Pinpoint the cell where the given text exists, returning its (X, Y) midpoint coordinate. 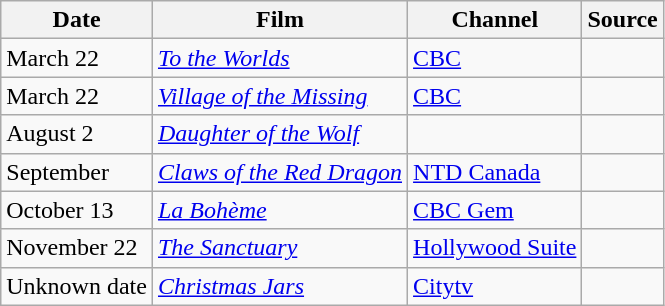
Source (622, 20)
The Sanctuary (280, 248)
November 22 (77, 248)
To the Worlds (280, 58)
Daughter of the Wolf (280, 134)
Claws of the Red Dragon (280, 172)
Citytv (495, 286)
Unknown date (77, 286)
Date (77, 20)
October 13 (77, 210)
La Bohème (280, 210)
August 2 (77, 134)
Village of the Missing (280, 96)
NTD Canada (495, 172)
Channel (495, 20)
CBC Gem (495, 210)
Film (280, 20)
Hollywood Suite (495, 248)
Christmas Jars (280, 286)
September (77, 172)
